Provide the (X, Y) coordinate of the cell's center where the given text is located.  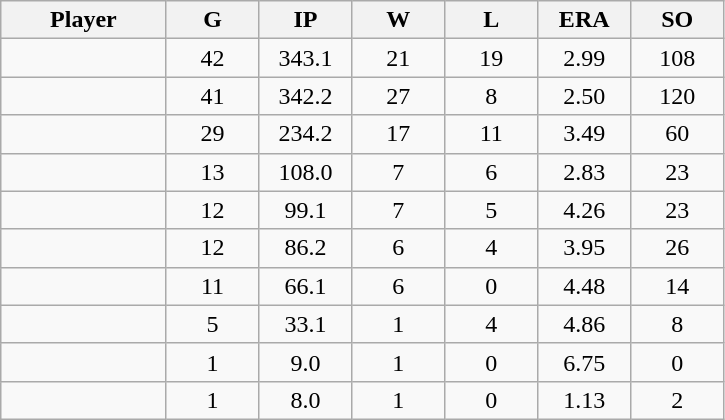
G (212, 20)
120 (678, 96)
8.0 (306, 400)
3.95 (584, 248)
ERA (584, 20)
L (492, 20)
9.0 (306, 362)
2.50 (584, 96)
26 (678, 248)
343.1 (306, 58)
66.1 (306, 286)
342.2 (306, 96)
2 (678, 400)
W (398, 20)
SO (678, 20)
33.1 (306, 324)
42 (212, 58)
2.99 (584, 58)
17 (398, 134)
29 (212, 134)
234.2 (306, 134)
108.0 (306, 172)
14 (678, 286)
2.83 (584, 172)
99.1 (306, 210)
1.13 (584, 400)
4.48 (584, 286)
19 (492, 58)
60 (678, 134)
4.26 (584, 210)
108 (678, 58)
Player (84, 20)
13 (212, 172)
3.49 (584, 134)
86.2 (306, 248)
4.86 (584, 324)
41 (212, 96)
6.75 (584, 362)
21 (398, 58)
IP (306, 20)
27 (398, 96)
